For the text-containing cell, return its midpoint in (X, Y) coordinate format. 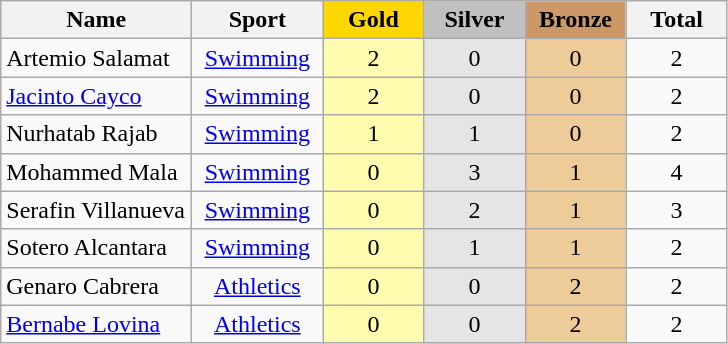
Sotero Alcantara (96, 248)
Jacinto Cayco (96, 96)
Gold (374, 20)
Silver (474, 20)
Artemio Salamat (96, 58)
Sport (258, 20)
Genaro Cabrera (96, 286)
Mohammed Mala (96, 172)
Serafin Villanueva (96, 210)
Bronze (576, 20)
Total (676, 20)
4 (676, 172)
Nurhatab Rajab (96, 134)
Bernabe Lovina (96, 324)
Name (96, 20)
